For the text-containing cell, return its midpoint in [x, y] coordinate format. 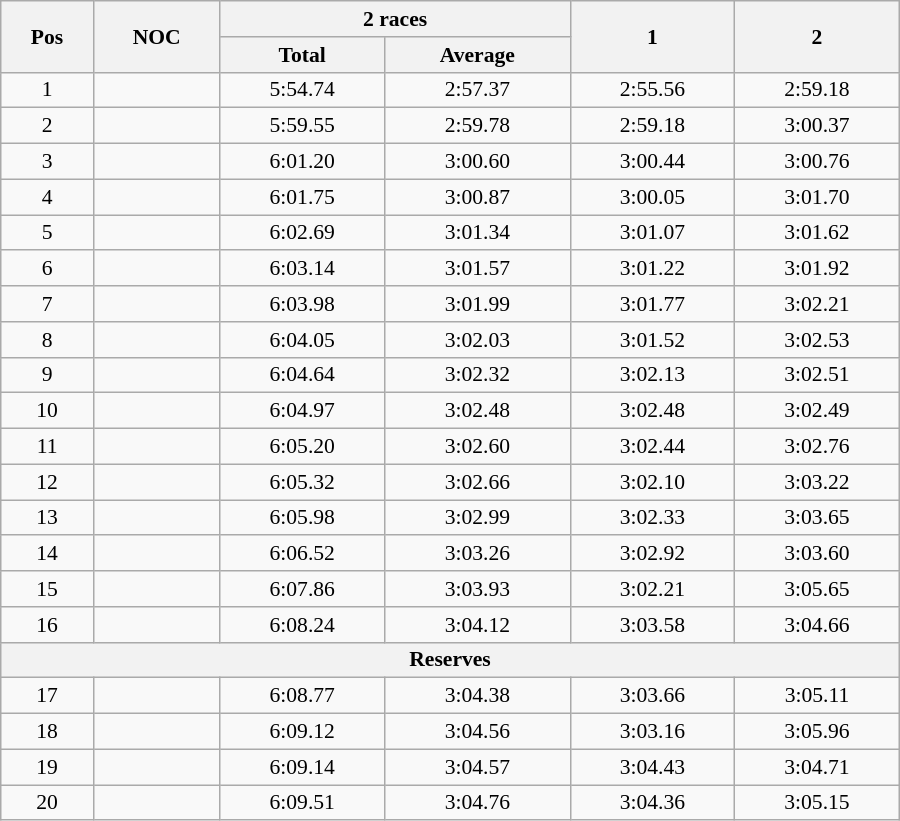
Total [302, 55]
3:04.56 [477, 732]
6:07.86 [302, 589]
2 races [395, 19]
3:01.07 [652, 233]
3:00.76 [818, 162]
7 [48, 304]
Pos [48, 36]
5:59.55 [302, 126]
6:02.69 [302, 233]
6:01.75 [302, 197]
3:04.76 [477, 803]
3:05.96 [818, 732]
3:02.49 [818, 411]
5:54.74 [302, 90]
3:02.92 [652, 554]
3:01.92 [818, 269]
8 [48, 340]
6:05.98 [302, 518]
3:01.77 [652, 304]
6:05.32 [302, 482]
3:03.60 [818, 554]
17 [48, 696]
6:08.24 [302, 625]
3:01.62 [818, 233]
3:02.99 [477, 518]
3:04.43 [652, 767]
3:02.66 [477, 482]
6:05.20 [302, 447]
15 [48, 589]
6:03.14 [302, 269]
3:01.70 [818, 197]
3:02.33 [652, 518]
3:00.87 [477, 197]
3:03.58 [652, 625]
3:02.03 [477, 340]
3:02.44 [652, 447]
3:02.32 [477, 375]
3:04.66 [818, 625]
3:02.60 [477, 447]
3:04.36 [652, 803]
3:03.65 [818, 518]
3:03.93 [477, 589]
6:09.14 [302, 767]
3:00.37 [818, 126]
20 [48, 803]
3:02.76 [818, 447]
3:01.34 [477, 233]
3:03.22 [818, 482]
2:59.78 [477, 126]
3:00.05 [652, 197]
3:05.11 [818, 696]
3:04.57 [477, 767]
10 [48, 411]
3:00.60 [477, 162]
3:00.44 [652, 162]
6:04.64 [302, 375]
6:06.52 [302, 554]
3:03.66 [652, 696]
18 [48, 732]
Reserves [450, 660]
6:01.20 [302, 162]
3:02.53 [818, 340]
6:03.98 [302, 304]
NOC [156, 36]
3:02.10 [652, 482]
3:01.57 [477, 269]
3:04.71 [818, 767]
9 [48, 375]
2:55.56 [652, 90]
4 [48, 197]
6:04.05 [302, 340]
11 [48, 447]
6:04.97 [302, 411]
3:01.22 [652, 269]
5 [48, 233]
13 [48, 518]
14 [48, 554]
3:05.15 [818, 803]
2:57.37 [477, 90]
3 [48, 162]
6 [48, 269]
Average [477, 55]
3:02.13 [652, 375]
3:01.99 [477, 304]
6:09.51 [302, 803]
3:04.12 [477, 625]
3:03.26 [477, 554]
6:09.12 [302, 732]
12 [48, 482]
16 [48, 625]
6:08.77 [302, 696]
3:02.51 [818, 375]
3:03.16 [652, 732]
3:01.52 [652, 340]
19 [48, 767]
3:05.65 [818, 589]
3:04.38 [477, 696]
